Provide the [x, y] coordinate of the cell's center where the given text is located.  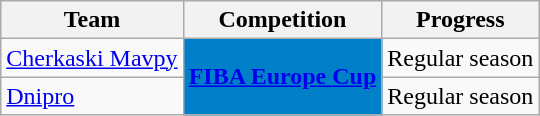
Dnipro [92, 96]
FIBA Europe Cup [282, 77]
Team [92, 20]
Progress [460, 20]
Cherkaski Mavpy [92, 58]
Competition [282, 20]
